Identify which cell holds the provided text, then report its (x, y) central coordinate. 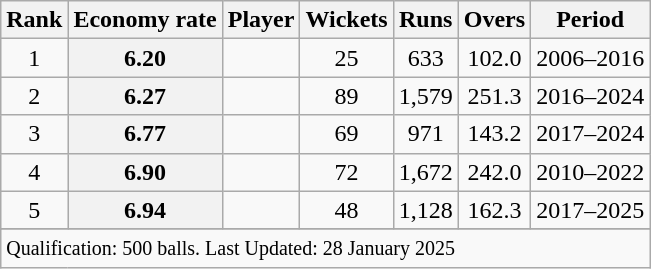
48 (346, 210)
1,672 (426, 172)
162.3 (494, 210)
Rank (34, 20)
971 (426, 134)
89 (346, 96)
Runs (426, 20)
Period (590, 20)
2010–2022 (590, 172)
4 (34, 172)
Qualification: 500 balls. Last Updated: 28 January 2025 (326, 248)
Wickets (346, 20)
251.3 (494, 96)
102.0 (494, 58)
Economy rate (145, 20)
1,128 (426, 210)
1 (34, 58)
2016–2024 (590, 96)
6.27 (145, 96)
5 (34, 210)
2 (34, 96)
143.2 (494, 134)
3 (34, 134)
Overs (494, 20)
6.90 (145, 172)
633 (426, 58)
2017–2024 (590, 134)
72 (346, 172)
1,579 (426, 96)
Player (261, 20)
6.77 (145, 134)
69 (346, 134)
2017–2025 (590, 210)
242.0 (494, 172)
2006–2016 (590, 58)
6.20 (145, 58)
25 (346, 58)
6.94 (145, 210)
